Identify which cell holds the provided text, then report its (X, Y) central coordinate. 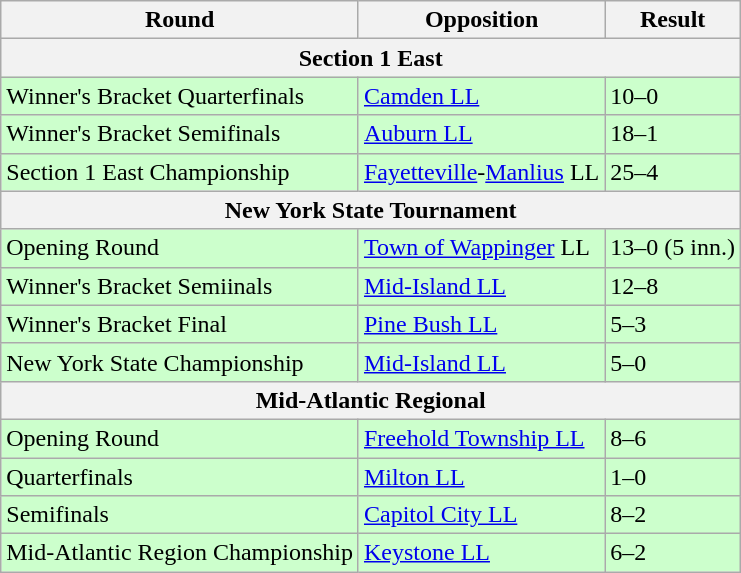
1–0 (673, 477)
6–2 (673, 553)
New York State Championship (180, 362)
Fayetteville-Manlius LL (481, 172)
10–0 (673, 96)
Mid-Atlantic Region Championship (180, 553)
Camden LL (481, 96)
Section 1 East (371, 58)
Milton LL (481, 477)
Winner's Bracket Semifinals (180, 134)
Capitol City LL (481, 515)
Result (673, 20)
Pine Bush LL (481, 324)
Section 1 East Championship (180, 172)
New York State Tournament (371, 210)
Auburn LL (481, 134)
Quarterfinals (180, 477)
25–4 (673, 172)
8–6 (673, 438)
5–3 (673, 324)
Opposition (481, 20)
Semifinals (180, 515)
Round (180, 20)
Winner's Bracket Semiinals (180, 286)
Keystone LL (481, 553)
5–0 (673, 362)
8–2 (673, 515)
Town of Wappinger LL (481, 248)
12–8 (673, 286)
Winner's Bracket Quarterfinals (180, 96)
13–0 (5 inn.) (673, 248)
Mid-Atlantic Regional (371, 400)
Winner's Bracket Final (180, 324)
Freehold Township LL (481, 438)
18–1 (673, 134)
